From the cell containing the given text, extract its center point as [X, Y] coordinate. 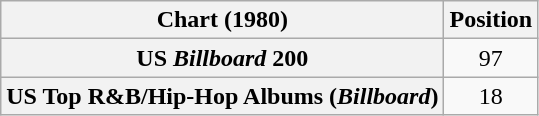
Position [491, 20]
97 [491, 58]
US Top R&B/Hip-Hop Albums (Billboard) [222, 96]
Chart (1980) [222, 20]
18 [491, 96]
US Billboard 200 [222, 58]
